Detect which cell encompasses the target text, then output its [X, Y] center coordinate. 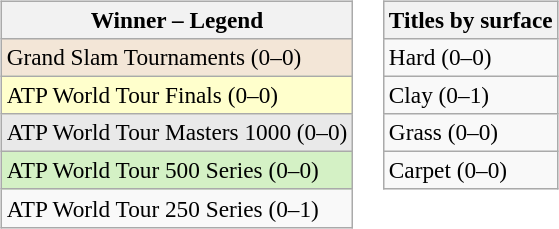
ATP World Tour 250 Series (0–1) [176, 208]
Carpet (0–0) [470, 171]
Clay (0–1) [470, 95]
Grass (0–0) [470, 133]
Hard (0–0) [470, 57]
Titles by surface [470, 20]
Winner – Legend [176, 20]
ATP World Tour Masters 1000 (0–0) [176, 133]
Grand Slam Tournaments (0–0) [176, 57]
ATP World Tour 500 Series (0–0) [176, 171]
ATP World Tour Finals (0–0) [176, 95]
